Extract the [x, y] coordinate from the center of the cell holding the provided text.  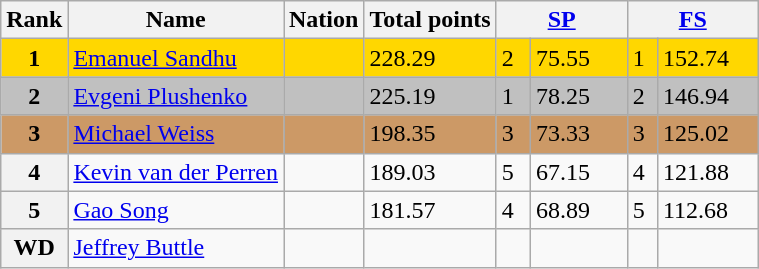
Michael Weiss [176, 134]
Nation [324, 20]
146.94 [708, 96]
Rank [34, 20]
Total points [430, 20]
181.57 [430, 210]
Emanuel Sandhu [176, 58]
FS [692, 20]
68.89 [578, 210]
WD [34, 248]
Kevin van der Perren [176, 172]
228.29 [430, 58]
Evgeni Plushenko [176, 96]
Name [176, 20]
Gao Song [176, 210]
73.33 [578, 134]
152.74 [708, 58]
67.15 [578, 172]
189.03 [430, 172]
112.68 [708, 210]
78.25 [578, 96]
225.19 [430, 96]
SP [562, 20]
Jeffrey Buttle [176, 248]
125.02 [708, 134]
121.88 [708, 172]
198.35 [430, 134]
75.55 [578, 58]
